Provide the [x, y] coordinate of the cell's center where the given text is located.  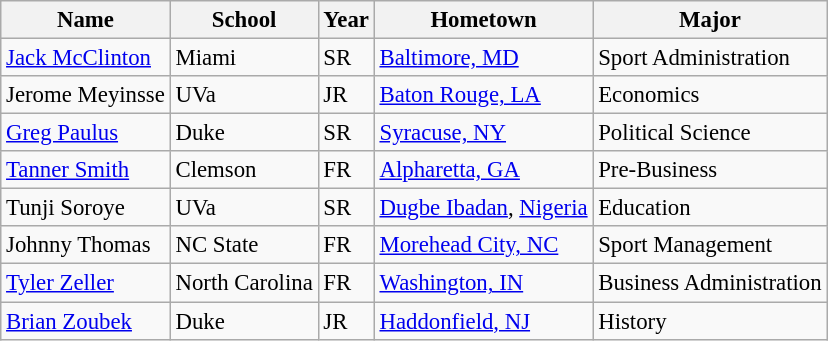
Miami [244, 58]
Haddonfield, NJ [484, 321]
Economics [710, 95]
Tunji Soroye [86, 208]
North Carolina [244, 283]
Greg Paulus [86, 133]
Dugbe Ibadan, Nigeria [484, 208]
Tanner Smith [86, 170]
Political Science [710, 133]
Baton Rouge, LA [484, 95]
Hometown [484, 20]
Business Administration [710, 283]
History [710, 321]
Morehead City, NC [484, 245]
Tyler Zeller [86, 283]
Pre-Business [710, 170]
Jack McClinton [86, 58]
Education [710, 208]
Johnny Thomas [86, 245]
Sport Administration [710, 58]
Brian Zoubek [86, 321]
Sport Management [710, 245]
Clemson [244, 170]
Major [710, 20]
Year [346, 20]
Name [86, 20]
Jerome Meyinsse [86, 95]
Baltimore, MD [484, 58]
Alpharetta, GA [484, 170]
Washington, IN [484, 283]
NC State [244, 245]
School [244, 20]
Syracuse, NY [484, 133]
